Pinpoint the cell where the given text exists, returning its [x, y] midpoint coordinate. 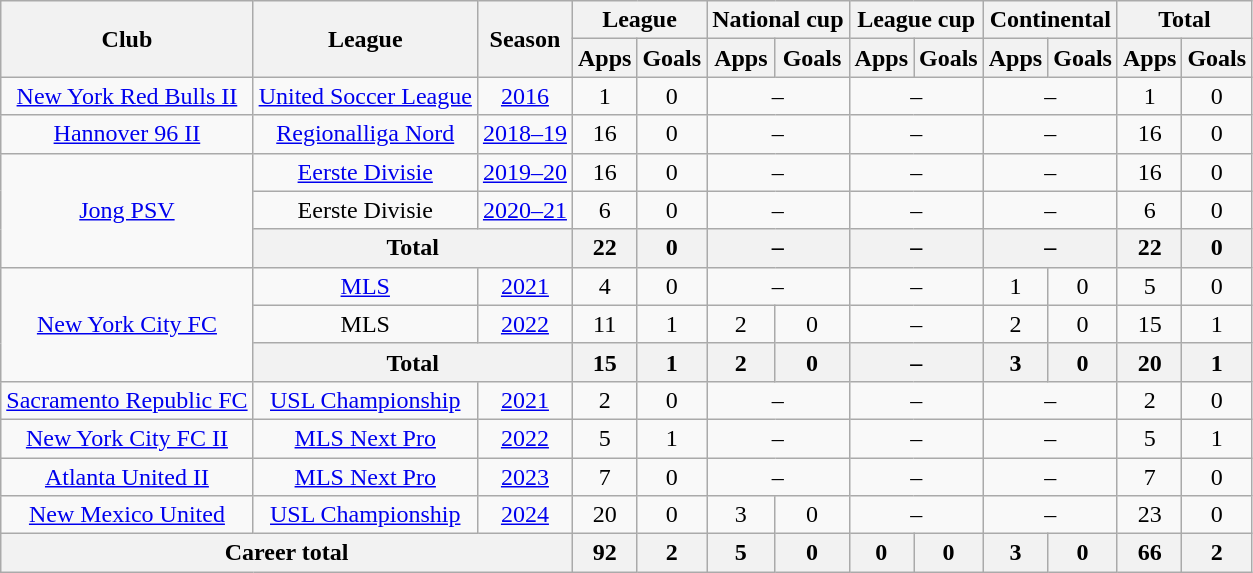
New York Red Bulls II [127, 96]
Season [524, 39]
23 [1149, 515]
11 [604, 324]
New York City FC [127, 324]
New York City FC II [127, 438]
2016 [524, 96]
United Soccer League [365, 96]
Atlanta United II [127, 477]
2024 [524, 515]
Jong PSV [127, 210]
League cup [916, 20]
4 [604, 286]
66 [1149, 553]
Club [127, 39]
Sacramento Republic FC [127, 400]
2020–21 [524, 210]
Continental [1050, 20]
National cup [778, 20]
New Mexico United [127, 515]
92 [604, 553]
2019–20 [524, 172]
Hannover 96 II [127, 134]
2018–19 [524, 134]
Regionalliga Nord [365, 134]
2023 [524, 477]
Career total [287, 553]
